Return the [X, Y] coordinate for the center point of the cell that contains the specified text.  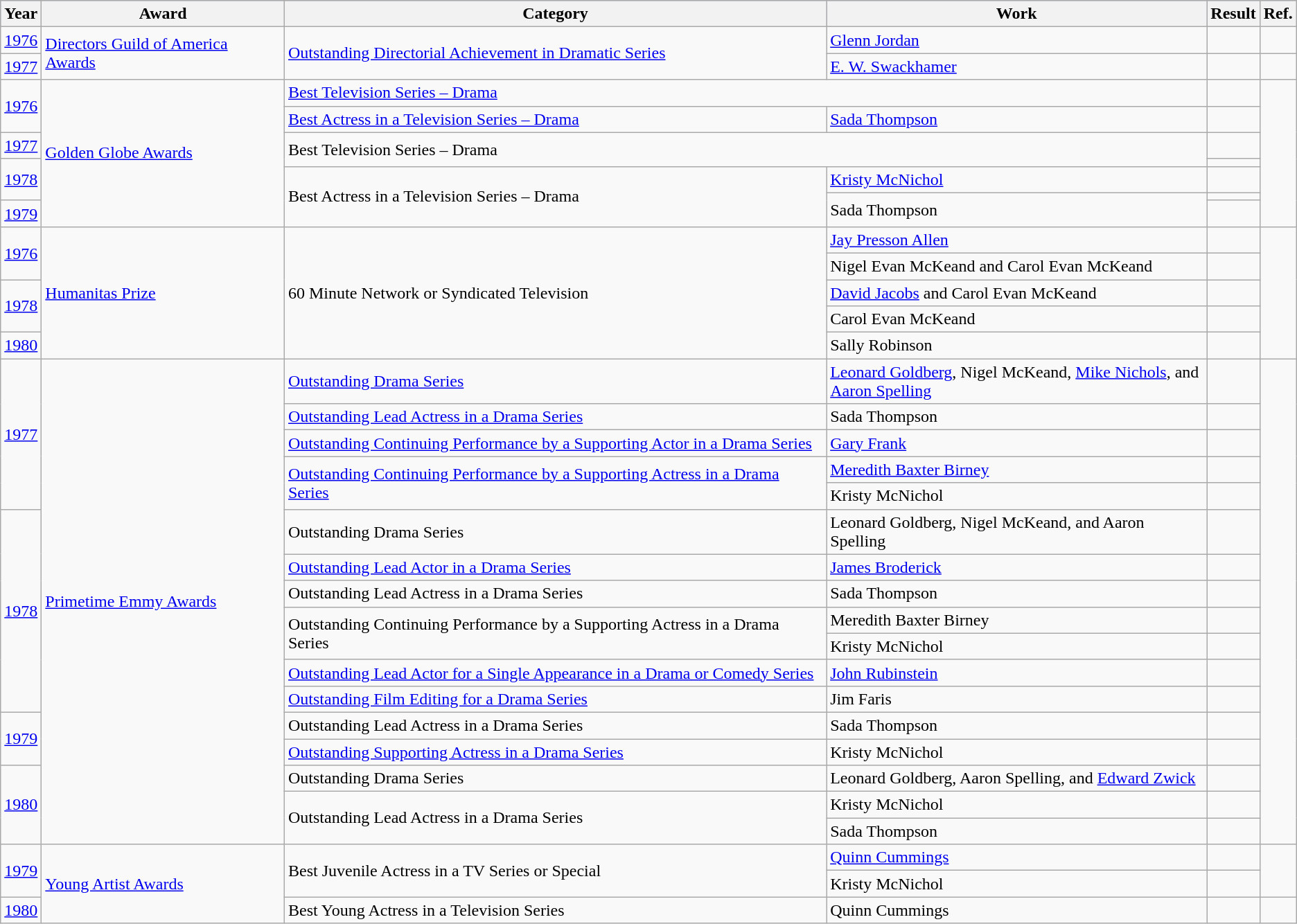
Directors Guild of America Awards [164, 53]
Outstanding Continuing Performance by a Supporting Actor in a Drama Series [555, 443]
Leonard Goldberg, Nigel McKeand, and Aaron Spelling [1017, 532]
Ref. [1278, 14]
Outstanding Supporting Actress in a Drama Series [555, 752]
Carol Evan McKeand [1017, 319]
Award [164, 14]
Outstanding Lead Actor for a Single Appearance in a Drama or Comedy Series [555, 673]
Glenn Jordan [1017, 40]
Golden Globe Awards [164, 153]
E. W. Swackhamer [1017, 66]
Work [1017, 14]
Result [1233, 14]
Humanitas Prize [164, 292]
Outstanding Directorial Achievement in Dramatic Series [555, 53]
Year [21, 14]
David Jacobs and Carol Evan McKeand [1017, 293]
Best Young Actress in a Television Series [555, 910]
Jay Presson Allen [1017, 240]
Gary Frank [1017, 443]
Young Artist Awards [164, 884]
Nigel Evan McKeand and Carol Evan McKeand [1017, 266]
Leonard Goldberg, Nigel McKeand, Mike Nichols, and Aaron Spelling [1017, 381]
Outstanding Lead Actor in a Drama Series [555, 567]
Sally Robinson [1017, 346]
Jim Faris [1017, 699]
Leonard Goldberg, Aaron Spelling, and Edward Zwick [1017, 779]
Category [555, 14]
John Rubinstein [1017, 673]
Best Juvenile Actress in a TV Series or Special [555, 871]
60 Minute Network or Syndicated Television [555, 292]
Outstanding Film Editing for a Drama Series [555, 699]
Primetime Emmy Awards [164, 601]
James Broderick [1017, 567]
